Detect which cell encompasses the target text, then output its [x, y] center coordinate. 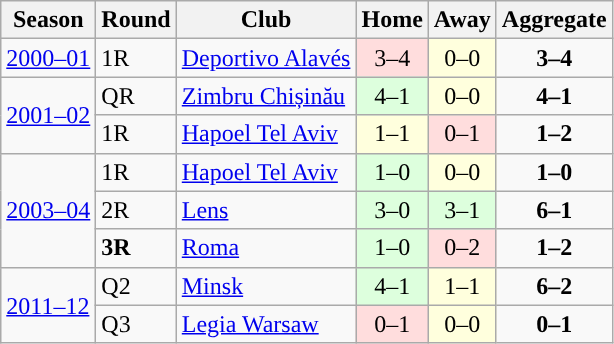
2R [136, 210]
2011–12 [48, 305]
Lens [266, 210]
Roma [266, 248]
Season [48, 20]
3R [136, 248]
Aggregate [554, 20]
Club [266, 20]
2001–02 [48, 115]
Deportivo Alavés [266, 58]
Away [462, 20]
6–2 [554, 286]
Home [392, 20]
QR [136, 96]
3–0 [392, 210]
Round [136, 20]
0–2 [462, 248]
Zimbru Chișinău [266, 96]
Legia Warsaw [266, 324]
Q2 [136, 286]
Q3 [136, 324]
2003–04 [48, 210]
Minsk [266, 286]
3–1 [462, 210]
6–1 [554, 210]
2000–01 [48, 58]
